Provide the [X, Y] coordinate of the cell's center where the given text is located.  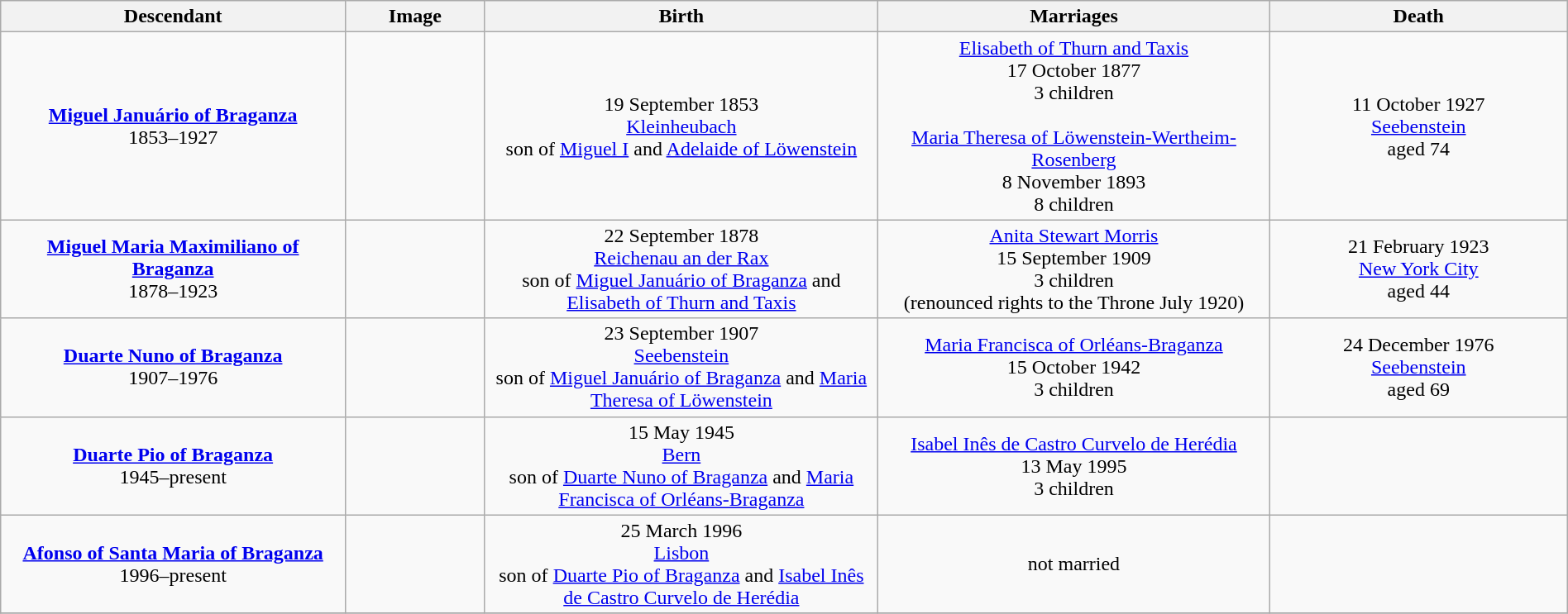
Anita Stewart Morris15 September 19093 children(renounced rights to the Throne July 1920) [1074, 269]
Miguel Maria Maximiliano of Braganza1878–1923 [174, 269]
15 May 1945Bernson of Duarte Nuno of Braganza and Maria Francisca of Orléans-Braganza [681, 466]
21 February 1923New York Cityaged 44 [1418, 269]
23 September 1907Seebensteinson of Miguel Januário of Braganza and Maria Theresa of Löwenstein [681, 367]
Descendant [174, 17]
24 December 1976Seebensteinaged 69 [1418, 367]
Miguel Januário of Braganza1853–1927 [174, 126]
not married [1074, 564]
11 October 1927Seebensteinaged 74 [1418, 126]
19 September 1853Kleinheubachson of Miguel I and Adelaide of Löwenstein [681, 126]
22 September 1878Reichenau an der Raxson of Miguel Januário of Braganza and Elisabeth of Thurn and Taxis [681, 269]
Duarte Nuno of Braganza1907–1976 [174, 367]
Isabel Inês de Castro Curvelo de Herédia13 May 19953 children [1074, 466]
Duarte Pio of Braganza1945–present [174, 466]
Maria Francisca of Orléans-Braganza15 October 19423 children [1074, 367]
Birth [681, 17]
Image [415, 17]
Afonso of Santa Maria of Braganza1996–present [174, 564]
Death [1418, 17]
Marriages [1074, 17]
25 March 1996Lisbonson of Duarte Pio of Braganza and Isabel Inês de Castro Curvelo de Herédia [681, 564]
Elisabeth of Thurn and Taxis17 October 18773 childrenMaria Theresa of Löwenstein-Wertheim-Rosenberg8 November 18938 children [1074, 126]
